Find where the given text appears and provide that cell's center as (X, Y) coordinate. 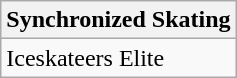
Iceskateers Elite (118, 58)
Synchronized Skating (118, 20)
